For the text-containing cell, return its midpoint in (x, y) coordinate format. 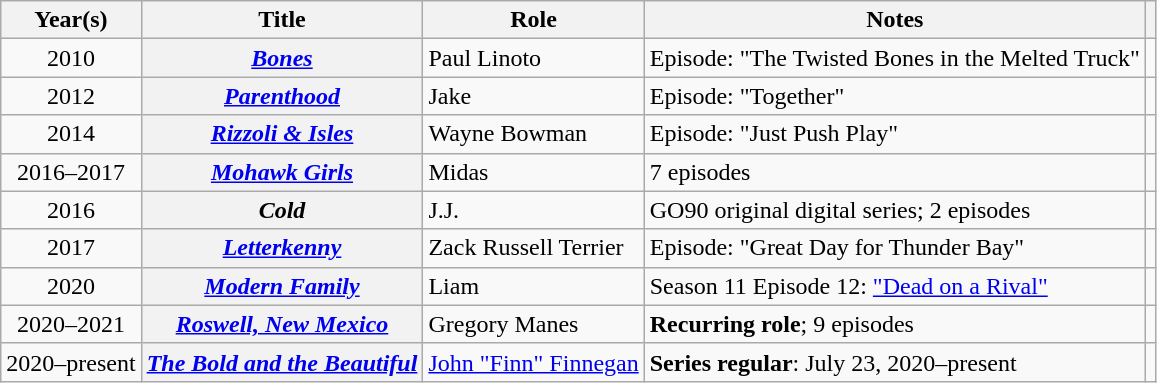
Modern Family (282, 286)
Episode: "Together" (894, 96)
2017 (71, 248)
Bones (282, 58)
Mohawk Girls (282, 172)
Episode: "Great Day for Thunder Bay" (894, 248)
Wayne Bowman (534, 134)
Cold (282, 210)
Episode: "The Twisted Bones in the Melted Truck" (894, 58)
Series regular: July 23, 2020–present (894, 362)
Title (282, 20)
Role (534, 20)
Year(s) (71, 20)
Gregory Manes (534, 324)
Midas (534, 172)
Parenthood (282, 96)
Episode: "Just Push Play" (894, 134)
J.J. (534, 210)
Roswell, New Mexico (282, 324)
2020 (71, 286)
Letterkenny (282, 248)
Season 11 Episode 12: "Dead on a Rival" (894, 286)
Jake (534, 96)
2020–present (71, 362)
John "Finn" Finnegan (534, 362)
Liam (534, 286)
Paul Linoto (534, 58)
Notes (894, 20)
The Bold and the Beautiful (282, 362)
2016 (71, 210)
2016–2017 (71, 172)
2010 (71, 58)
2020–2021 (71, 324)
Recurring role; 9 episodes (894, 324)
2012 (71, 96)
Zack Russell Terrier (534, 248)
GO90 original digital series; 2 episodes (894, 210)
2014 (71, 134)
Rizzoli & Isles (282, 134)
7 episodes (894, 172)
